Scan for the cell matching the given text and deliver its [X, Y] coordinate at center. 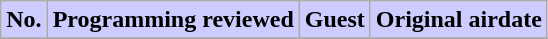
Guest [334, 20]
Programming reviewed [173, 20]
Original airdate [458, 20]
No. [24, 20]
